Scan for the cell matching the given text and deliver its [X, Y] coordinate at center. 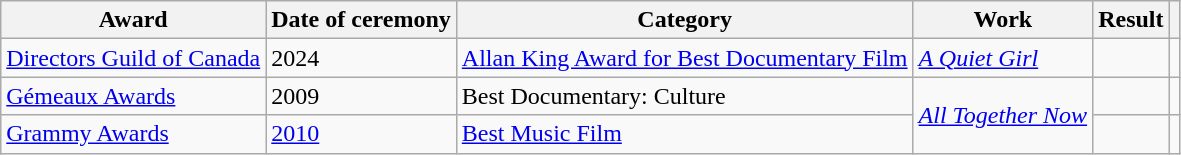
2009 [362, 96]
All Together Now [1003, 115]
2024 [362, 58]
Award [134, 20]
Grammy Awards [134, 134]
Date of ceremony [362, 20]
Category [684, 20]
Gémeaux Awards [134, 96]
Work [1003, 20]
Result [1131, 20]
Best Music Film [684, 134]
Directors Guild of Canada [134, 58]
Best Documentary: Culture [684, 96]
A Quiet Girl [1003, 58]
Allan King Award for Best Documentary Film [684, 58]
2010 [362, 134]
